Determine the [x, y] coordinate at the center of the cell enclosing the given text.  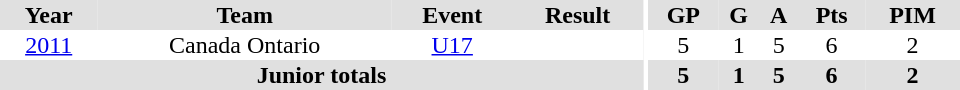
Canada Ontario [244, 45]
2011 [48, 45]
Pts [832, 15]
A [778, 15]
Junior totals [322, 75]
Event [452, 15]
Year [48, 15]
U17 [452, 45]
Team [244, 15]
PIM [912, 15]
GP [684, 15]
G [738, 15]
Result [578, 15]
